Identify which cell holds the provided text, then report its [X, Y] central coordinate. 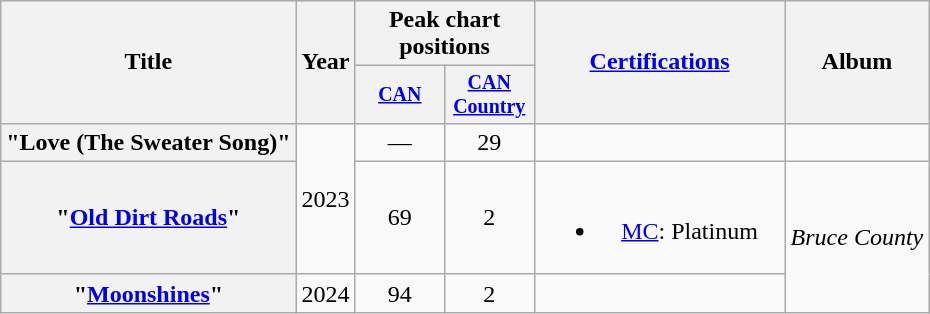
Year [326, 62]
"Moonshines" [148, 293]
Album [857, 62]
"Old Dirt Roads" [148, 218]
94 [400, 293]
CAN [400, 94]
Certifications [660, 62]
MC: Platinum [660, 218]
29 [490, 142]
2024 [326, 293]
Bruce County [857, 236]
2023 [326, 198]
— [400, 142]
CAN Country [490, 94]
"Love (The Sweater Song)" [148, 142]
69 [400, 218]
Title [148, 62]
Peak chart positions [444, 34]
